Provide the (x, y) coordinate of the cell's center where the given text is located.  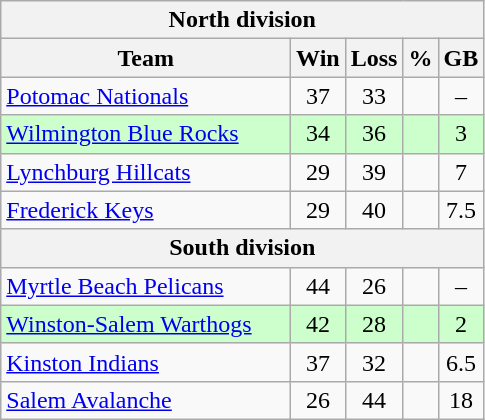
Wilmington Blue Rocks (146, 134)
Team (146, 58)
% (420, 58)
Win (318, 58)
39 (374, 172)
2 (461, 324)
36 (374, 134)
Kinston Indians (146, 362)
42 (318, 324)
Potomac Nationals (146, 96)
GB (461, 58)
33 (374, 96)
3 (461, 134)
Winston-Salem Warthogs (146, 324)
Salem Avalanche (146, 400)
Frederick Keys (146, 210)
Myrtle Beach Pelicans (146, 286)
North division (242, 20)
28 (374, 324)
South division (242, 248)
7 (461, 172)
Loss (374, 58)
7.5 (461, 210)
32 (374, 362)
40 (374, 210)
Lynchburg Hillcats (146, 172)
18 (461, 400)
6.5 (461, 362)
34 (318, 134)
